Extract the [x, y] coordinate from the center of the cell holding the provided text.  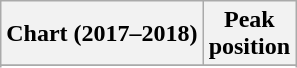
Peakposition [249, 34]
Chart (2017–2018) [102, 34]
